Provide the [x, y] coordinate of the cell's center where the given text is located.  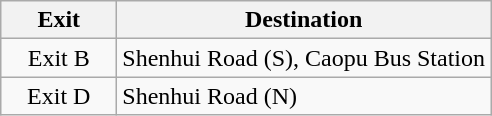
Exit D [59, 96]
Shenhui Road (N) [304, 96]
Shenhui Road (S), Caopu Bus Station [304, 58]
Exit B [59, 58]
Destination [304, 20]
Exit [59, 20]
